Detect which cell encompasses the target text, then output its (X, Y) center coordinate. 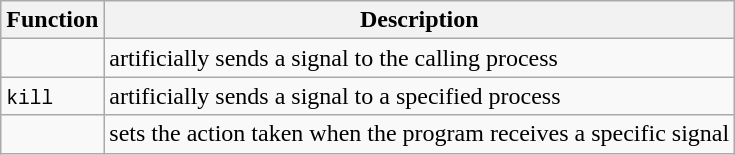
sets the action taken when the program receives a specific signal (420, 134)
artificially sends a signal to the calling process (420, 58)
artificially sends a signal to a specified process (420, 96)
Function (52, 20)
kill (52, 96)
Description (420, 20)
